Return the [x, y] coordinate for the center point of the cell that contains the specified text.  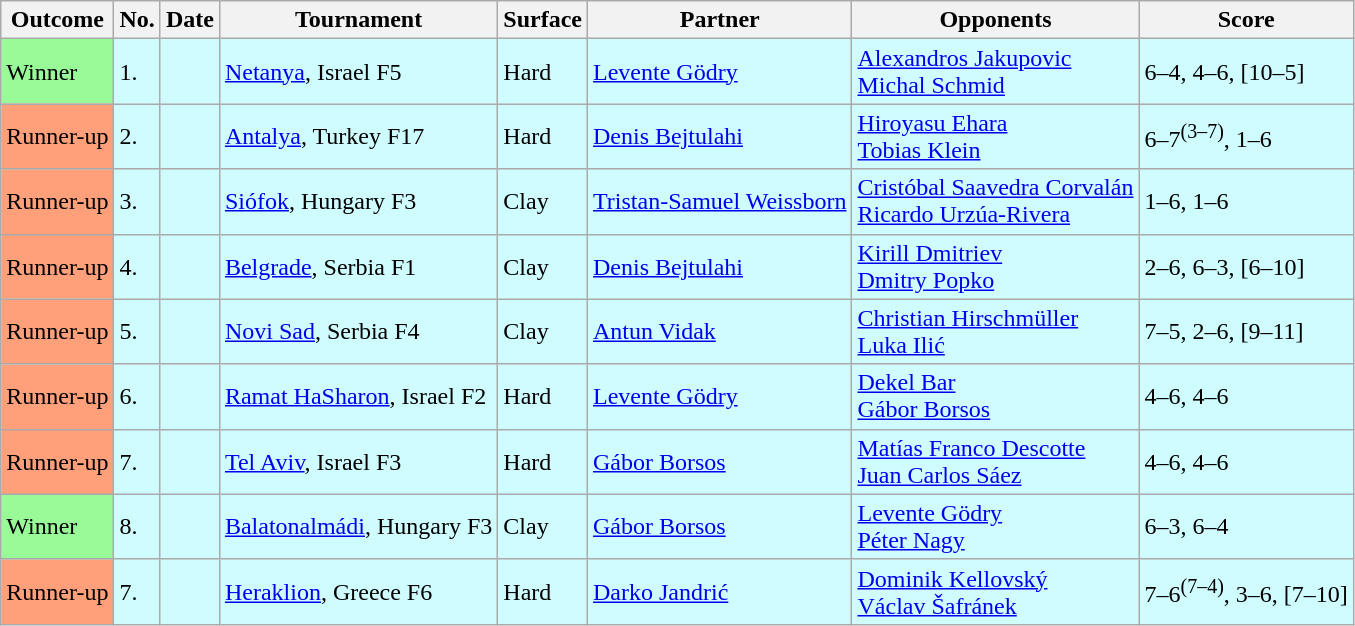
Outcome [58, 20]
Darko Jandrić [720, 592]
7–6(7–4), 3–6, [7–10] [1246, 592]
Cristóbal Saavedra Corvalán Ricardo Urzúa-Rivera [996, 202]
Tournament [358, 20]
Antalya, Turkey F17 [358, 136]
6–7(3–7), 1–6 [1246, 136]
No. [137, 20]
5. [137, 332]
2–6, 6–3, [6–10] [1246, 266]
1–6, 1–6 [1246, 202]
Date [190, 20]
7–5, 2–6, [9–11] [1246, 332]
Partner [720, 20]
Ramat HaSharon, Israel F2 [358, 396]
Balatonalmádi, Hungary F3 [358, 526]
Heraklion, Greece F6 [358, 592]
8. [137, 526]
Belgrade, Serbia F1 [358, 266]
Dominik Kellovský Václav Šafránek [996, 592]
Novi Sad, Serbia F4 [358, 332]
Matías Franco Descotte Juan Carlos Sáez [996, 462]
Dekel Bar Gábor Borsos [996, 396]
3. [137, 202]
4. [137, 266]
Opponents [996, 20]
Hiroyasu Ehara Tobias Klein [996, 136]
Surface [543, 20]
Alexandros Jakupovic Michal Schmid [996, 72]
Siófok, Hungary F3 [358, 202]
Antun Vidak [720, 332]
Christian Hirschmüller Luka Ilić [996, 332]
6–4, 4–6, [10–5] [1246, 72]
Netanya, Israel F5 [358, 72]
2. [137, 136]
1. [137, 72]
6. [137, 396]
6–3, 6–4 [1246, 526]
Levente Gödry Péter Nagy [996, 526]
Kirill Dmitriev Dmitry Popko [996, 266]
Tel Aviv, Israel F3 [358, 462]
Tristan-Samuel Weissborn [720, 202]
Score [1246, 20]
